From the cell containing the given text, extract its center point as [X, Y] coordinate. 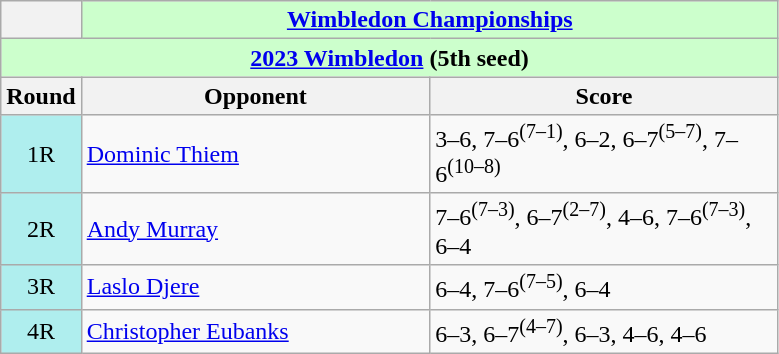
Laslo Djere [256, 288]
7–6(7–3), 6–7(2–7), 4–6, 7–6(7–3), 6–4 [604, 229]
6–4, 7–6(7–5), 6–4 [604, 288]
1R [41, 154]
Opponent [256, 96]
3–6, 7–6(7–1), 6–2, 6–7(5–7), 7–6(10–8) [604, 154]
Round [41, 96]
6–3, 6–7(4–7), 6–3, 4–6, 4–6 [604, 332]
4R [41, 332]
3R [41, 288]
2R [41, 229]
Score [604, 96]
Christopher Eubanks [256, 332]
Dominic Thiem [256, 154]
2023 Wimbledon (5th seed) [390, 58]
Wimbledon Championships [430, 20]
Andy Murray [256, 229]
